Locate the cell with the specified text and output its [x, y] center coordinate. 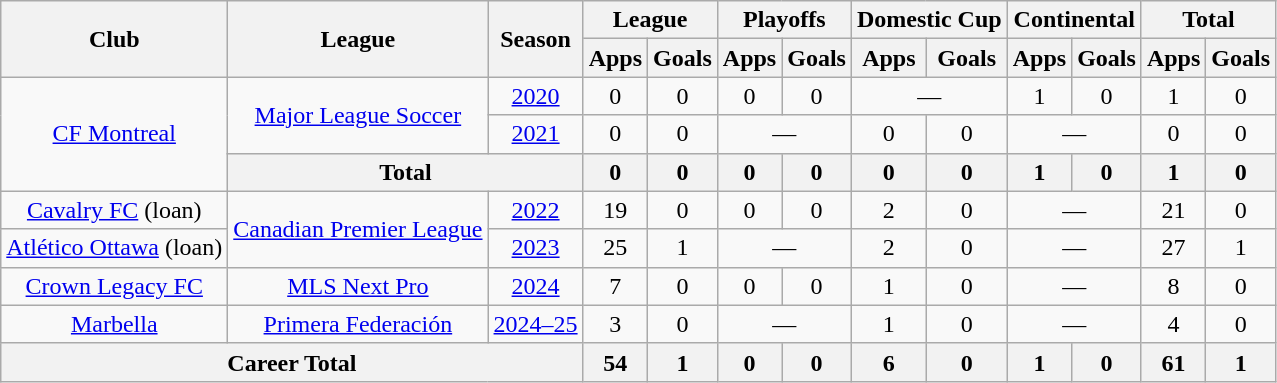
27 [1173, 248]
MLS Next Pro [358, 286]
8 [1173, 286]
21 [1173, 210]
Cavalry FC (loan) [114, 210]
Club [114, 39]
25 [615, 248]
CF Montreal [114, 134]
2024–25 [536, 324]
Season [536, 39]
4 [1173, 324]
54 [615, 362]
2024 [536, 286]
Continental [1074, 20]
Canadian Premier League [358, 229]
3 [615, 324]
Marbella [114, 324]
Primera Federación [358, 324]
6 [888, 362]
61 [1173, 362]
2023 [536, 248]
2020 [536, 96]
Domestic Cup [929, 20]
2021 [536, 134]
Playoffs [784, 20]
2022 [536, 210]
7 [615, 286]
Atlético Ottawa (loan) [114, 248]
Career Total [292, 362]
Crown Legacy FC [114, 286]
19 [615, 210]
Major League Soccer [358, 115]
